Find where the given text appears and provide that cell's center as (X, Y) coordinate. 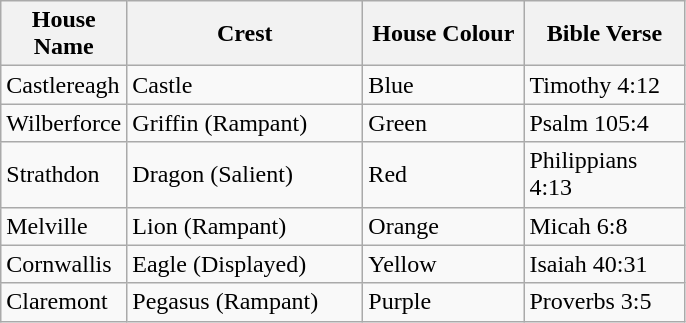
Crest (245, 34)
Green (444, 123)
Yellow (444, 264)
Claremont (64, 302)
Proverbs 3:5 (604, 302)
Timothy 4:12 (604, 85)
Bible Verse (604, 34)
Purple (444, 302)
Red (444, 174)
Micah 6:8 (604, 226)
Griffin (Rampant) (245, 123)
House Name (64, 34)
Melville (64, 226)
Pegasus (Rampant) (245, 302)
Eagle (Displayed) (245, 264)
Lion (Rampant) (245, 226)
House Colour (444, 34)
Castlereagh (64, 85)
Blue (444, 85)
Orange (444, 226)
Strathdon (64, 174)
Cornwallis (64, 264)
Castle (245, 85)
Psalm 105:4 (604, 123)
Isaiah 40:31 (604, 264)
Philippians 4:13 (604, 174)
Dragon (Salient) (245, 174)
Wilberforce (64, 123)
